Search for the cell housing the specified text and yield its (x, y) center coordinate. 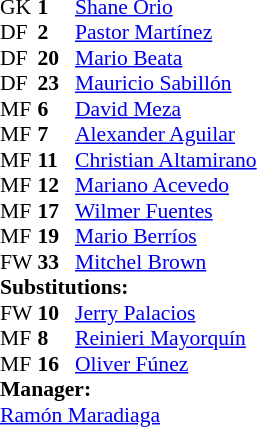
11 (57, 160)
Mitchel Brown (166, 262)
Oliver Fúnez (166, 364)
2 (57, 33)
Christian Altamirano (166, 160)
8 (57, 339)
10 (57, 313)
Mariano Acevedo (166, 185)
Jerry Palacios (166, 313)
6 (57, 109)
Manager: (128, 389)
7 (57, 135)
23 (57, 83)
33 (57, 262)
Reinieri Mayorquín (166, 339)
20 (57, 58)
Pastor Martínez (166, 33)
19 (57, 237)
Mario Beata (166, 58)
Wilmer Fuentes (166, 211)
16 (57, 364)
David Meza (166, 109)
Substitutions: (128, 287)
Alexander Aguilar (166, 135)
17 (57, 211)
Mauricio Sabillón (166, 83)
Mario Berríos (166, 237)
12 (57, 185)
